Output the (x, y) coordinate of the center of the cell containing the given text.  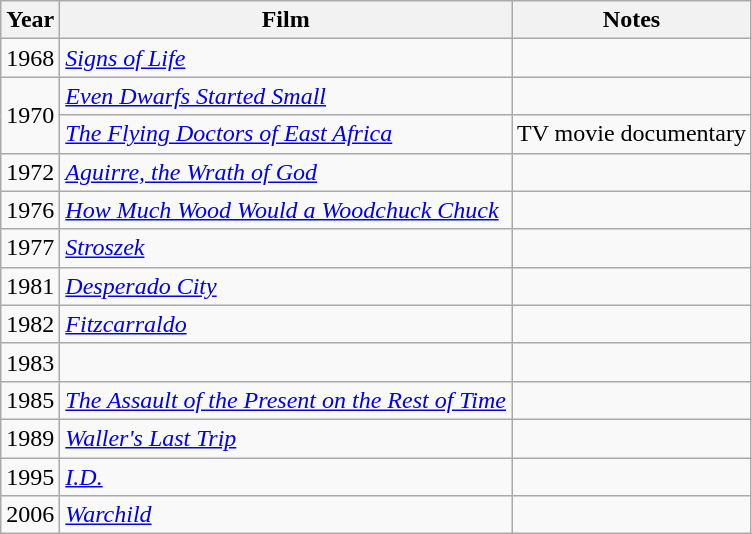
1970 (30, 115)
1976 (30, 210)
1982 (30, 324)
Notes (632, 20)
Stroszek (286, 248)
Aguirre, the Wrath of God (286, 172)
I.D. (286, 477)
The Assault of the Present on the Rest of Time (286, 400)
How Much Wood Would a Woodchuck Chuck (286, 210)
1972 (30, 172)
1985 (30, 400)
1995 (30, 477)
Year (30, 20)
1983 (30, 362)
Waller's Last Trip (286, 438)
Desperado City (286, 286)
Film (286, 20)
1989 (30, 438)
Even Dwarfs Started Small (286, 96)
Warchild (286, 515)
2006 (30, 515)
Signs of Life (286, 58)
Fitzcarraldo (286, 324)
1968 (30, 58)
TV movie documentary (632, 134)
The Flying Doctors of East Africa (286, 134)
1981 (30, 286)
1977 (30, 248)
